Determine the (X, Y) coordinate at the center of the cell enclosing the given text.  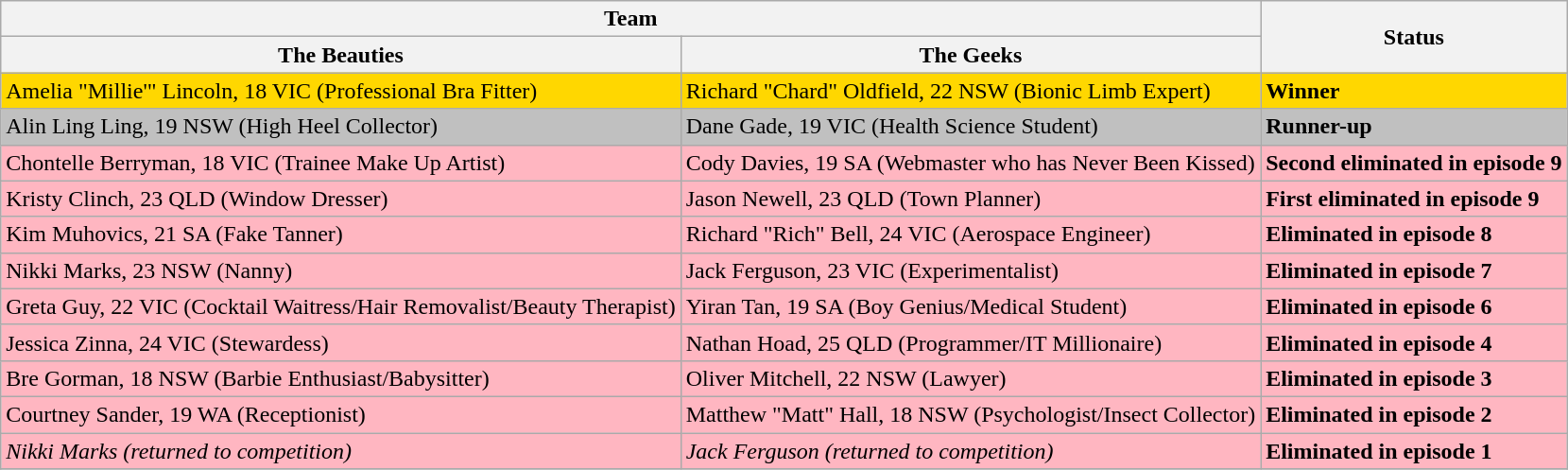
Eliminated in episode 6 (1414, 306)
Amelia "Millie'" Lincoln, 18 VIC (Professional Bra Fitter) (340, 91)
Chontelle Berryman, 18 VIC (Trainee Make Up Artist) (340, 163)
Courtney Sander, 19 WA (Receptionist) (340, 414)
Jack Ferguson, 23 VIC (Experimentalist) (970, 270)
The Geeks (970, 55)
Nikki Marks (returned to competition) (340, 451)
Richard "Chard" Oldfield, 22 NSW (Bionic Limb Expert) (970, 91)
Eliminated in episode 1 (1414, 451)
Jessica Zinna, 24 VIC (Stewardess) (340, 342)
Bre Gorman, 18 NSW (Barbie Enthusiast/Babysitter) (340, 378)
Eliminated in episode 2 (1414, 414)
Alin Ling Ling, 19 NSW (High Heel Collector) (340, 127)
Runner-up (1414, 127)
Richard "Rich" Bell, 24 VIC (Aerospace Engineer) (970, 235)
Kim Muhovics, 21 SA (Fake Tanner) (340, 235)
Nikki Marks, 23 NSW (Nanny) (340, 270)
Second eliminated in episode 9 (1414, 163)
Eliminated in episode 7 (1414, 270)
Team (631, 19)
Eliminated in episode 8 (1414, 235)
The Beauties (340, 55)
Yiran Tan, 19 SA (Boy Genius/Medical Student) (970, 306)
Eliminated in episode 3 (1414, 378)
Eliminated in episode 4 (1414, 342)
Jack Ferguson (returned to competition) (970, 451)
Dane Gade, 19 VIC (Health Science Student) (970, 127)
First eliminated in episode 9 (1414, 199)
Cody Davies, 19 SA (Webmaster who has Never Been Kissed) (970, 163)
Kristy Clinch, 23 QLD (Window Dresser) (340, 199)
Nathan Hoad, 25 QLD (Programmer/IT Millionaire) (970, 342)
Status (1414, 37)
Matthew "Matt" Hall, 18 NSW (Psychologist/Insect Collector) (970, 414)
Jason Newell, 23 QLD (Town Planner) (970, 199)
Oliver Mitchell, 22 NSW (Lawyer) (970, 378)
Winner (1414, 91)
Greta Guy, 22 VIC (Cocktail Waitress/Hair Removalist/Beauty Therapist) (340, 306)
